For the text-containing cell, return its midpoint in (X, Y) coordinate format. 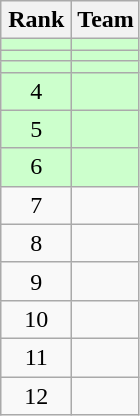
Team (106, 20)
Rank (36, 20)
11 (36, 357)
10 (36, 319)
7 (36, 205)
6 (36, 167)
8 (36, 243)
4 (36, 91)
5 (36, 129)
9 (36, 281)
12 (36, 395)
